Capture the cell that displays the provided text and extract its [X, Y] central coordinate. 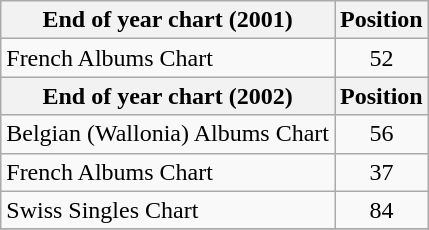
84 [381, 210]
End of year chart (2001) [168, 20]
52 [381, 58]
Swiss Singles Chart [168, 210]
37 [381, 172]
56 [381, 134]
Belgian (Wallonia) Albums Chart [168, 134]
End of year chart (2002) [168, 96]
